For the text-containing cell, return its midpoint in [X, Y] coordinate format. 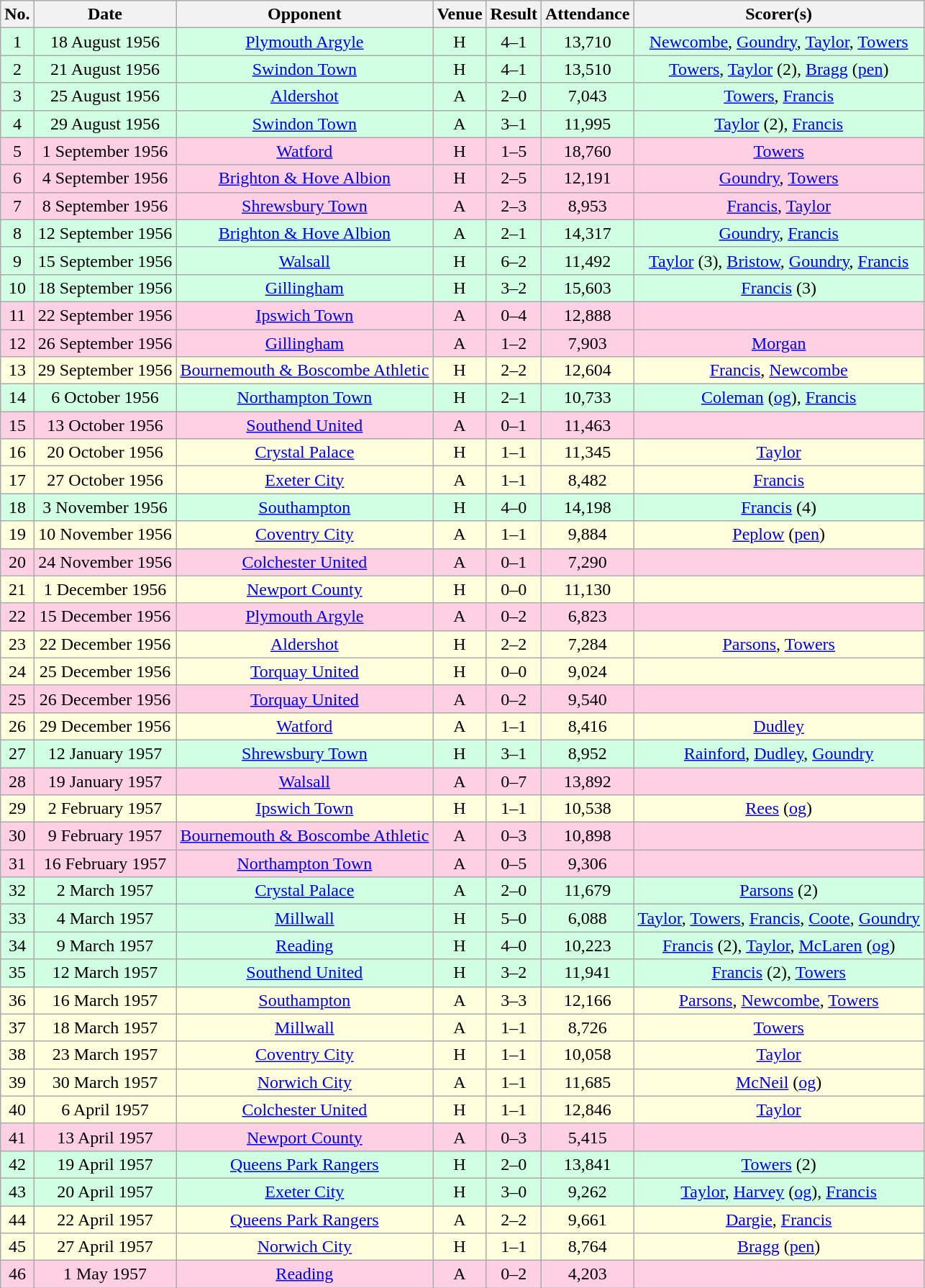
Taylor, Towers, Francis, Coote, Goundry [779, 918]
16 February 1957 [105, 863]
10 [17, 288]
Opponent [305, 14]
22 December 1956 [105, 644]
Venue [460, 14]
8,764 [587, 1247]
14,317 [587, 233]
6 October 1956 [105, 398]
18 September 1956 [105, 288]
5 [17, 151]
7,290 [587, 562]
10,058 [587, 1055]
28 [17, 781]
22 [17, 617]
40 [17, 1110]
8 September 1956 [105, 206]
Goundry, Towers [779, 178]
23 March 1957 [105, 1055]
10,733 [587, 398]
3–3 [514, 1000]
McNeil (og) [779, 1082]
2 [17, 69]
Francis (4) [779, 507]
2 February 1957 [105, 809]
Francis, Taylor [779, 206]
Towers, Taylor (2), Bragg (pen) [779, 69]
No. [17, 14]
25 December 1956 [105, 671]
13,710 [587, 42]
12 March 1957 [105, 973]
44 [17, 1220]
Result [514, 14]
Rees (og) [779, 809]
0–7 [514, 781]
12,604 [587, 371]
7,284 [587, 644]
30 March 1957 [105, 1082]
11,679 [587, 891]
Bragg (pen) [779, 1247]
22 September 1956 [105, 315]
Rainford, Dudley, Goundry [779, 753]
8,726 [587, 1028]
2 March 1957 [105, 891]
4 [17, 124]
29 [17, 809]
12 [17, 343]
38 [17, 1055]
Taylor (2), Francis [779, 124]
0–4 [514, 315]
17 [17, 480]
36 [17, 1000]
Scorer(s) [779, 14]
24 November 1956 [105, 562]
9,540 [587, 699]
13,841 [587, 1164]
11,685 [587, 1082]
43 [17, 1192]
10,898 [587, 836]
8,482 [587, 480]
6 [17, 178]
Morgan [779, 343]
31 [17, 863]
9,661 [587, 1220]
12 January 1957 [105, 753]
13,892 [587, 781]
8,952 [587, 753]
1 September 1956 [105, 151]
13,510 [587, 69]
Parsons, Towers [779, 644]
6,088 [587, 918]
8,416 [587, 726]
Coleman (og), Francis [779, 398]
19 April 1957 [105, 1164]
Francis, Newcombe [779, 371]
Towers (2) [779, 1164]
4 March 1957 [105, 918]
9,306 [587, 863]
9 February 1957 [105, 836]
26 September 1956 [105, 343]
3 November 1956 [105, 507]
16 [17, 453]
1 May 1957 [105, 1274]
37 [17, 1028]
Francis (2), Taylor, McLaren (og) [779, 945]
45 [17, 1247]
9,884 [587, 535]
Francis [779, 480]
3–0 [514, 1192]
11,492 [587, 260]
27 April 1957 [105, 1247]
14,198 [587, 507]
41 [17, 1137]
29 August 1956 [105, 124]
18 August 1956 [105, 42]
5,415 [587, 1137]
25 [17, 699]
0–5 [514, 863]
12,191 [587, 178]
24 [17, 671]
12,846 [587, 1110]
15 September 1956 [105, 260]
19 [17, 535]
21 [17, 589]
9 [17, 260]
Attendance [587, 14]
Towers, Francis [779, 96]
27 [17, 753]
8 [17, 233]
29 December 1956 [105, 726]
1–2 [514, 343]
33 [17, 918]
10,223 [587, 945]
1 December 1956 [105, 589]
13 April 1957 [105, 1137]
Francis (2), Towers [779, 973]
46 [17, 1274]
18,760 [587, 151]
20 April 1957 [105, 1192]
15 [17, 425]
25 August 1956 [105, 96]
Dargie, Francis [779, 1220]
Parsons (2) [779, 891]
26 [17, 726]
2–3 [514, 206]
Goundry, Francis [779, 233]
11,941 [587, 973]
22 April 1957 [105, 1220]
9,024 [587, 671]
12,888 [587, 315]
4 September 1956 [105, 178]
15,603 [587, 288]
13 October 1956 [105, 425]
9 March 1957 [105, 945]
Parsons, Newcombe, Towers [779, 1000]
Francis (3) [779, 288]
16 March 1957 [105, 1000]
11,130 [587, 589]
6 April 1957 [105, 1110]
7,043 [587, 96]
2–5 [514, 178]
15 December 1956 [105, 617]
3 [17, 96]
29 September 1956 [105, 371]
Taylor (3), Bristow, Goundry, Francis [779, 260]
14 [17, 398]
11,463 [587, 425]
11,995 [587, 124]
4,203 [587, 1274]
27 October 1956 [105, 480]
1 [17, 42]
Peplow (pen) [779, 535]
20 October 1956 [105, 453]
12,166 [587, 1000]
Taylor, Harvey (og), Francis [779, 1192]
7,903 [587, 343]
10 November 1956 [105, 535]
39 [17, 1082]
9,262 [587, 1192]
7 [17, 206]
19 January 1957 [105, 781]
18 [17, 507]
32 [17, 891]
34 [17, 945]
42 [17, 1164]
1–5 [514, 151]
5–0 [514, 918]
23 [17, 644]
6,823 [587, 617]
10,538 [587, 809]
Dudley [779, 726]
6–2 [514, 260]
35 [17, 973]
18 March 1957 [105, 1028]
30 [17, 836]
12 September 1956 [105, 233]
13 [17, 371]
Date [105, 14]
20 [17, 562]
8,953 [587, 206]
Newcombe, Goundry, Taylor, Towers [779, 42]
11 [17, 315]
26 December 1956 [105, 699]
21 August 1956 [105, 69]
11,345 [587, 453]
